Return the [X, Y] coordinate for the center point of the cell that contains the specified text.  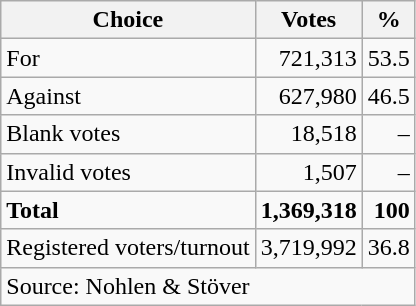
36.8 [388, 248]
721,313 [308, 58]
Total [128, 210]
46.5 [388, 96]
1,369,318 [308, 210]
Against [128, 96]
1,507 [308, 172]
53.5 [388, 58]
627,980 [308, 96]
100 [388, 210]
18,518 [308, 134]
Registered voters/turnout [128, 248]
Source: Nohlen & Stöver [208, 286]
% [388, 20]
Choice [128, 20]
For [128, 58]
Votes [308, 20]
Invalid votes [128, 172]
Blank votes [128, 134]
3,719,992 [308, 248]
